Determine the [X, Y] coordinate at the center of the cell enclosing the given text.  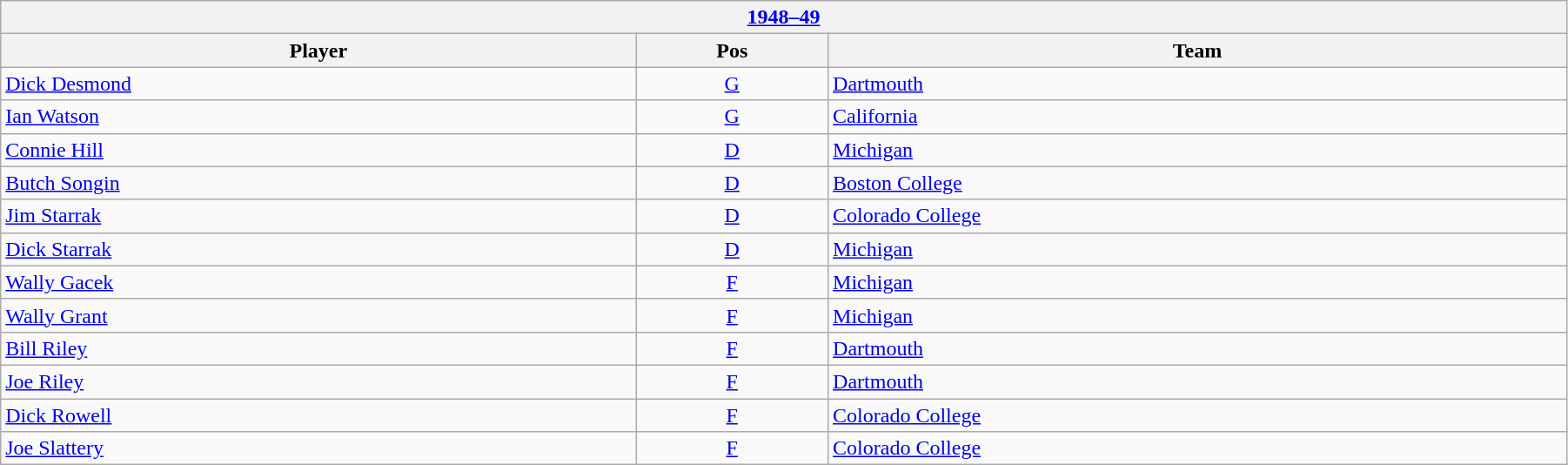
Butch Songin [318, 183]
California [1197, 117]
Ian Watson [318, 117]
Connie Hill [318, 150]
Joe Riley [318, 381]
Jim Starrak [318, 216]
Team [1197, 51]
Wally Grant [318, 315]
Boston College [1197, 183]
Wally Gacek [318, 282]
Dick Starrak [318, 249]
Joe Slattery [318, 448]
Pos [733, 51]
Dick Desmond [318, 84]
Bill Riley [318, 348]
1948–49 [784, 17]
Dick Rowell [318, 415]
Player [318, 51]
